From the cell containing the given text, extract its center point as [x, y] coordinate. 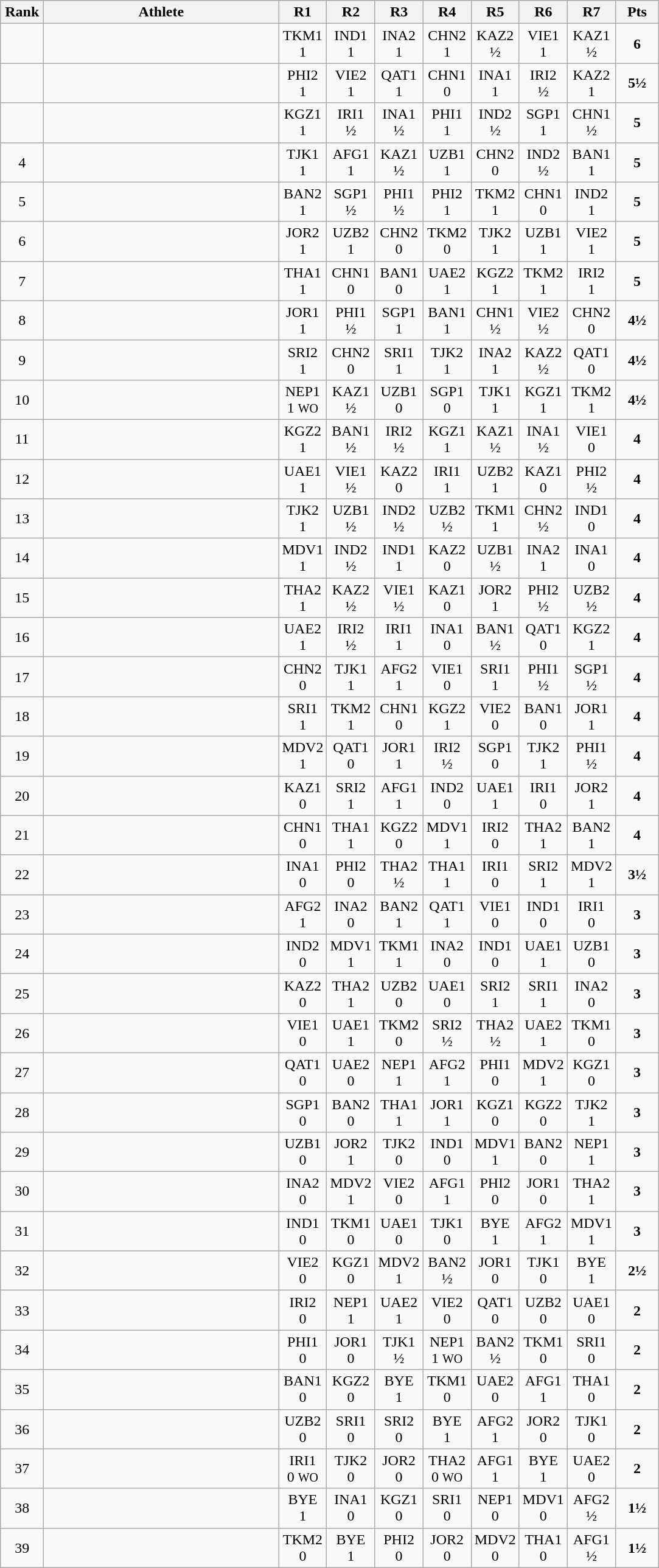
INA11 [495, 83]
37 [22, 1469]
IRI1½ [350, 123]
18 [22, 717]
12 [22, 478]
Rank [22, 12]
34 [22, 1350]
29 [22, 1152]
3½ [636, 875]
25 [22, 993]
7 [22, 281]
2½ [636, 1270]
IRI21 [591, 281]
35 [22, 1390]
THA20 WO [447, 1469]
33 [22, 1311]
24 [22, 954]
19 [22, 756]
26 [22, 1033]
AFG2½ [591, 1508]
23 [22, 914]
NEP10 [495, 1508]
30 [22, 1191]
IND21 [591, 202]
9 [22, 360]
17 [22, 677]
20 [22, 796]
R7 [591, 12]
CHN21 [447, 44]
SRI2½ [447, 1033]
39 [22, 1548]
15 [22, 598]
32 [22, 1270]
R3 [399, 12]
R2 [350, 12]
CHN2½ [543, 518]
VIE2½ [543, 320]
28 [22, 1112]
21 [22, 835]
MDV10 [543, 1508]
16 [22, 638]
8 [22, 320]
MDV20 [495, 1548]
5½ [636, 83]
11 [22, 439]
SRI20 [399, 1429]
14 [22, 559]
VIE11 [543, 44]
IRI10 WO [303, 1469]
36 [22, 1429]
R1 [303, 12]
31 [22, 1232]
PHI11 [447, 123]
AFG1½ [591, 1548]
KAZ21 [591, 83]
R6 [543, 12]
Pts [636, 12]
10 [22, 399]
R5 [495, 12]
TJK1½ [399, 1350]
27 [22, 1072]
Athlete [161, 12]
38 [22, 1508]
R4 [447, 12]
22 [22, 875]
13 [22, 518]
